Extract the [X, Y] coordinate from the center of the cell holding the provided text.  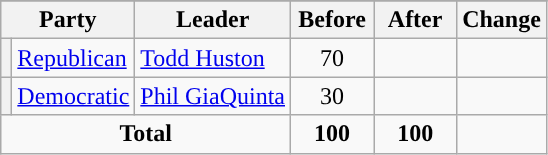
After [416, 20]
Total [146, 134]
30 [332, 96]
Democratic [74, 96]
Republican [74, 58]
Leader [213, 20]
Todd Huston [213, 58]
Phil GiaQuinta [213, 96]
Before [332, 20]
70 [332, 58]
Change [502, 20]
Party [68, 20]
